Provide the (x, y) coordinate of the cell's center where the given text is located.  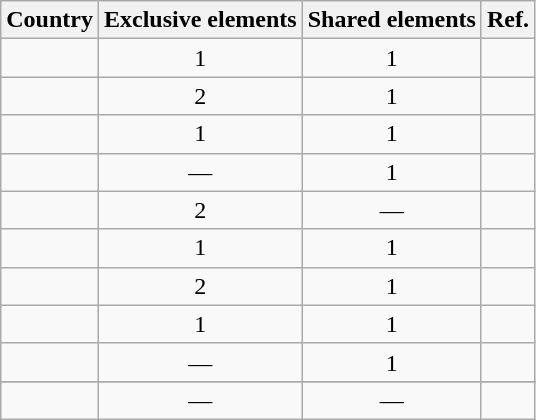
Ref. (508, 20)
Exclusive elements (200, 20)
Shared elements (392, 20)
Country (50, 20)
